Return the [x, y] coordinate for the center point of the cell that contains the specified text.  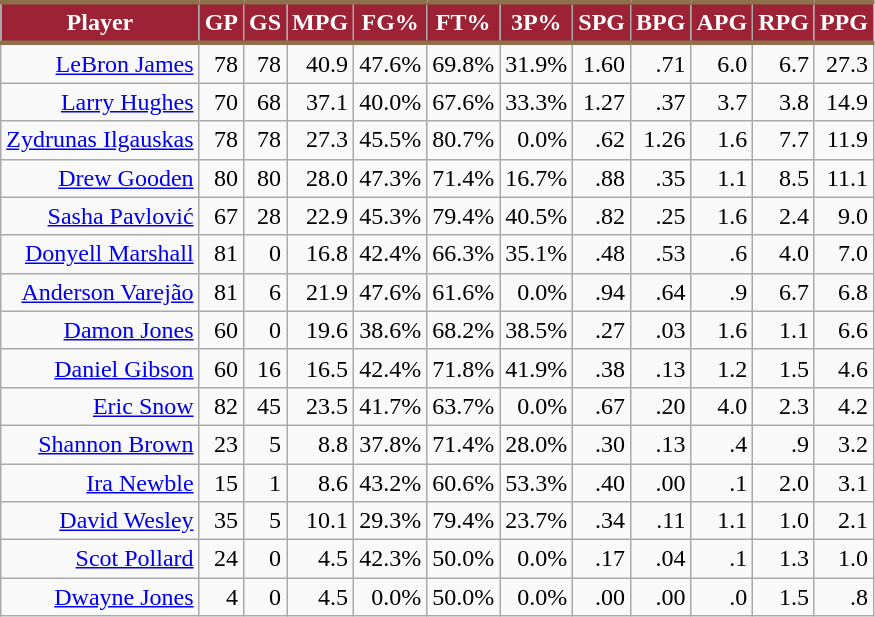
37.1 [320, 102]
.62 [602, 140]
SPG [602, 22]
8.5 [784, 178]
PPG [844, 22]
1 [264, 483]
37.8% [390, 444]
41.9% [536, 368]
.11 [661, 521]
1.27 [602, 102]
6.0 [722, 63]
Scot Pollard [100, 559]
68 [264, 102]
MPG [320, 22]
8.6 [320, 483]
.03 [661, 330]
71.8% [464, 368]
1.2 [722, 368]
.6 [722, 254]
RPG [784, 22]
7.0 [844, 254]
22.9 [320, 216]
31.9% [536, 63]
.30 [602, 444]
3P% [536, 22]
.53 [661, 254]
45.5% [390, 140]
7.7 [784, 140]
.40 [602, 483]
Shannon Brown [100, 444]
28.0% [536, 444]
80.7% [464, 140]
David Wesley [100, 521]
.37 [661, 102]
.0 [722, 597]
.94 [602, 292]
3.7 [722, 102]
.64 [661, 292]
42.3% [390, 559]
.71 [661, 63]
68.2% [464, 330]
47.3% [390, 178]
35 [221, 521]
.4 [722, 444]
10.1 [320, 521]
.48 [602, 254]
28 [264, 216]
38.5% [536, 330]
63.7% [464, 406]
Donyell Marshall [100, 254]
23.5 [320, 406]
16.7% [536, 178]
BPG [661, 22]
40.9 [320, 63]
.38 [602, 368]
Daniel Gibson [100, 368]
23 [221, 444]
15 [221, 483]
41.7% [390, 406]
40.5% [536, 216]
8.8 [320, 444]
43.2% [390, 483]
1.3 [784, 559]
2.0 [784, 483]
14.9 [844, 102]
.25 [661, 216]
Drew Gooden [100, 178]
28.0 [320, 178]
9.0 [844, 216]
38.6% [390, 330]
1.26 [661, 140]
61.6% [464, 292]
16.5 [320, 368]
.17 [602, 559]
3.1 [844, 483]
67 [221, 216]
69.8% [464, 63]
60.6% [464, 483]
.04 [661, 559]
.35 [661, 178]
Ira Newble [100, 483]
Player [100, 22]
6.6 [844, 330]
66.3% [464, 254]
Eric Snow [100, 406]
APG [722, 22]
Damon Jones [100, 330]
29.3% [390, 521]
45.3% [390, 216]
LeBron James [100, 63]
24 [221, 559]
19.6 [320, 330]
53.3% [536, 483]
2.1 [844, 521]
FT% [464, 22]
6.8 [844, 292]
33.3% [536, 102]
2.3 [784, 406]
GS [264, 22]
Dwayne Jones [100, 597]
Zydrunas Ilgauskas [100, 140]
4.6 [844, 368]
.8 [844, 597]
Larry Hughes [100, 102]
11.9 [844, 140]
11.1 [844, 178]
35.1% [536, 254]
4 [221, 597]
40.0% [390, 102]
70 [221, 102]
Anderson Varejão [100, 292]
16 [264, 368]
67.6% [464, 102]
16.8 [320, 254]
.34 [602, 521]
3.2 [844, 444]
.67 [602, 406]
GP [221, 22]
.82 [602, 216]
.20 [661, 406]
2.4 [784, 216]
.27 [602, 330]
21.9 [320, 292]
FG% [390, 22]
1.60 [602, 63]
82 [221, 406]
4.2 [844, 406]
45 [264, 406]
23.7% [536, 521]
Sasha Pavlović [100, 216]
.88 [602, 178]
6 [264, 292]
3.8 [784, 102]
